Extract the (X, Y) coordinate from the center of the cell holding the provided text.  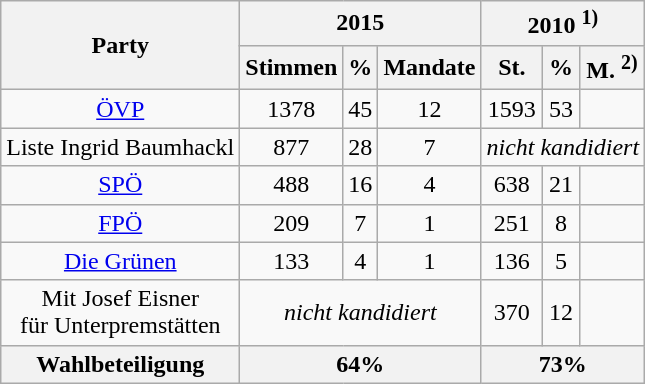
5 (562, 261)
251 (512, 223)
1593 (512, 109)
638 (512, 185)
28 (360, 147)
73% (563, 364)
Party (120, 46)
1378 (292, 109)
2010 1) (563, 24)
488 (292, 185)
ÖVP (120, 109)
Mit Josef Eisnerfür Unterpremstätten (120, 312)
FPÖ (120, 223)
133 (292, 261)
21 (562, 185)
45 (360, 109)
Liste Ingrid Baumhackl (120, 147)
2015 (360, 24)
8 (562, 223)
209 (292, 223)
Die Grünen (120, 261)
877 (292, 147)
Wahlbeteiligung (120, 364)
Stimmen (292, 68)
16 (360, 185)
M. 2) (612, 68)
370 (512, 312)
St. (512, 68)
64% (360, 364)
SPÖ (120, 185)
136 (512, 261)
Mandate (430, 68)
53 (562, 109)
